Detect which cell encompasses the target text, then output its [x, y] center coordinate. 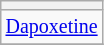
Dapoxetine [52, 28]
